Extract the [X, Y] coordinate from the center of the cell holding the provided text.  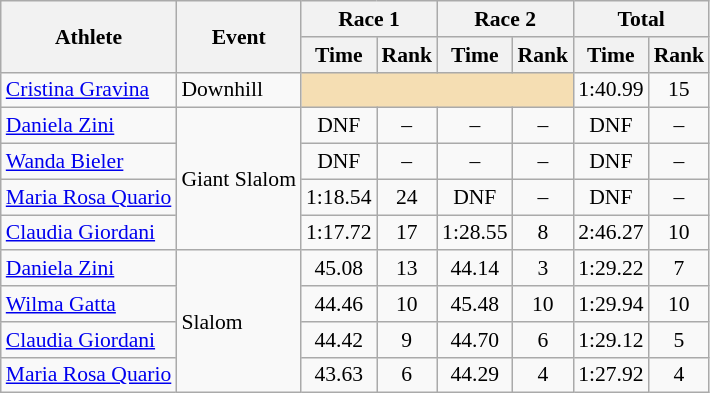
Total [641, 19]
3 [544, 269]
7 [680, 269]
17 [406, 233]
Event [238, 36]
24 [406, 197]
2:46.27 [610, 233]
1:40.99 [610, 90]
44.14 [474, 269]
44.29 [474, 375]
45.08 [338, 269]
5 [680, 340]
1:27.92 [610, 375]
Slalom [238, 322]
Athlete [89, 36]
9 [406, 340]
1:18.54 [338, 197]
Race 1 [369, 19]
1:29.12 [610, 340]
Race 2 [505, 19]
1:29.22 [610, 269]
15 [680, 90]
1:17.72 [338, 233]
44.70 [474, 340]
Giant Slalom [238, 179]
13 [406, 269]
Wanda Bieler [89, 162]
Wilma Gatta [89, 304]
Cristina Gravina [89, 90]
45.48 [474, 304]
1:29.94 [610, 304]
8 [544, 233]
1:28.55 [474, 233]
43.63 [338, 375]
44.46 [338, 304]
44.42 [338, 340]
Downhill [238, 90]
